Locate the cell with the specified text and output its (x, y) center coordinate. 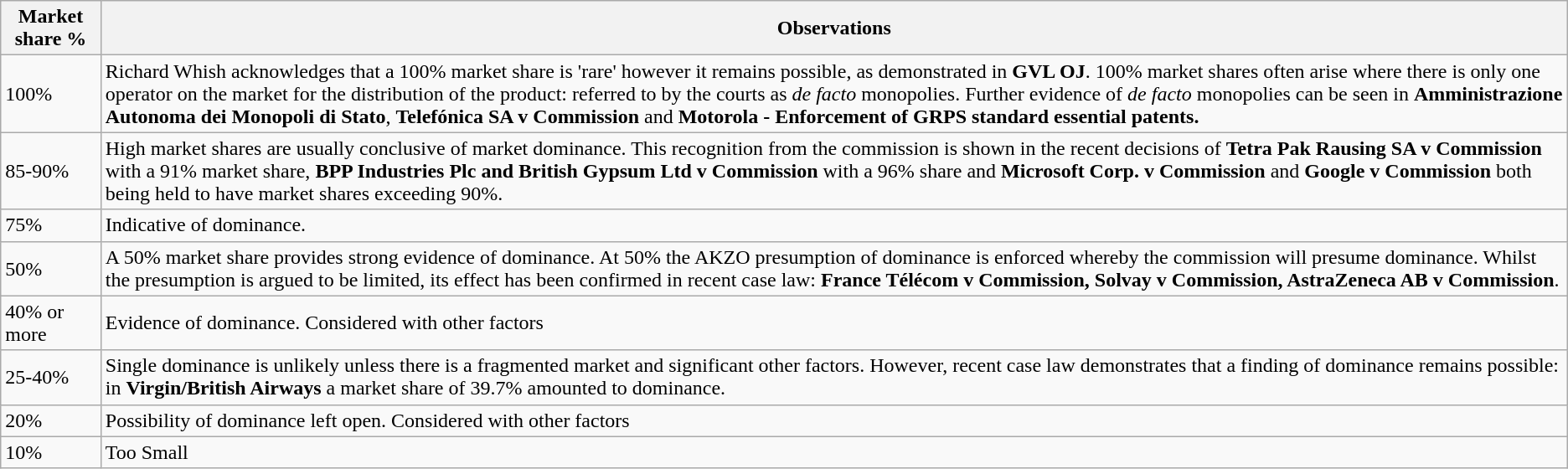
Too Small (834, 452)
10% (51, 452)
50% (51, 268)
20% (51, 420)
Possibility of dominance left open. Considered with other factors (834, 420)
25-40% (51, 377)
85-90% (51, 171)
75% (51, 225)
Market share % (51, 28)
40% or more (51, 323)
Evidence of dominance. Considered with other factors (834, 323)
Observations (834, 28)
100% (51, 94)
Indicative of dominance. (834, 225)
